Return the (x, y) coordinate for the center point of the cell that contains the specified text.  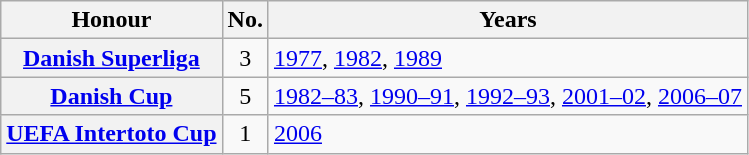
UEFA Intertoto Cup (112, 134)
1977, 1982, 1989 (508, 58)
Danish Cup (112, 96)
Danish Superliga (112, 58)
No. (245, 20)
Honour (112, 20)
2006 (508, 134)
3 (245, 58)
Years (508, 20)
5 (245, 96)
1 (245, 134)
1982–83, 1990–91, 1992–93, 2001–02, 2006–07 (508, 96)
